Find where the given text appears and provide that cell's center as (x, y) coordinate. 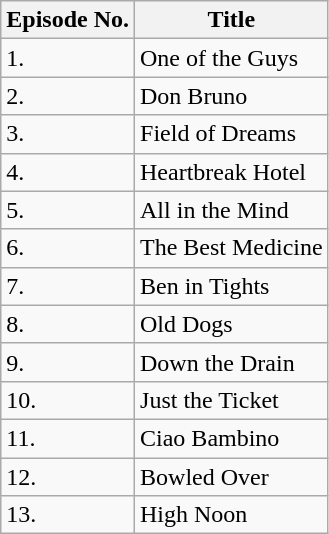
One of the Guys (232, 58)
9. (68, 362)
11. (68, 438)
Ben in Tights (232, 286)
6. (68, 248)
4. (68, 172)
Ciao Bambino (232, 438)
7. (68, 286)
13. (68, 515)
8. (68, 324)
Old Dogs (232, 324)
Episode No. (68, 20)
2. (68, 96)
Heartbreak Hotel (232, 172)
Field of Dreams (232, 134)
5. (68, 210)
Don Bruno (232, 96)
All in the Mind (232, 210)
Title (232, 20)
Down the Drain (232, 362)
The Best Medicine (232, 248)
10. (68, 400)
1. (68, 58)
12. (68, 477)
Just the Ticket (232, 400)
Bowled Over (232, 477)
High Noon (232, 515)
3. (68, 134)
